Output the (x, y) coordinate of the center of the cell containing the given text.  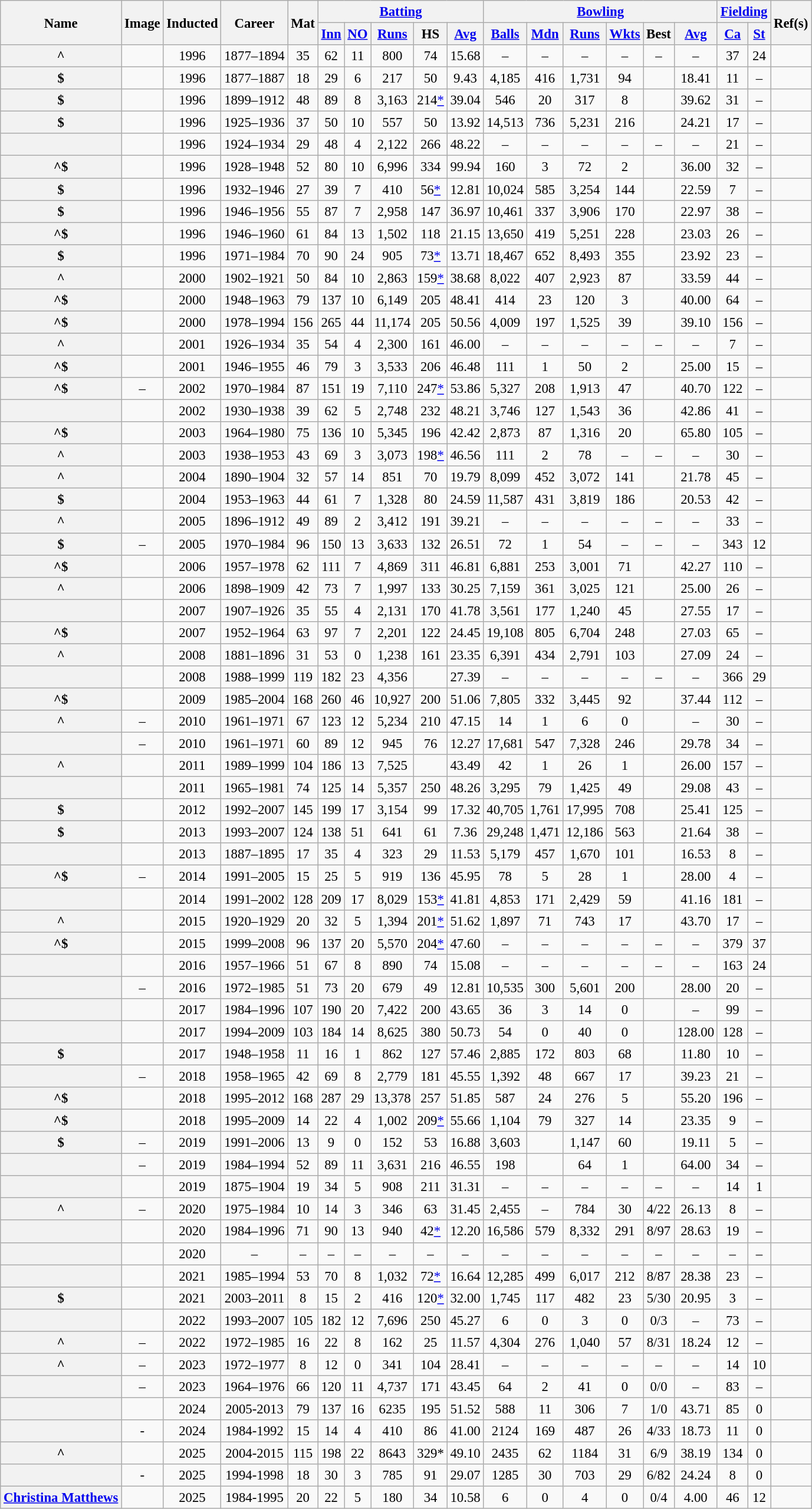
1948–1963 (255, 300)
43.65 (465, 1010)
16.53 (696, 855)
652 (545, 255)
59 (625, 899)
6/9 (659, 1454)
21.78 (696, 477)
147 (430, 211)
945 (393, 744)
43.71 (696, 1409)
37.44 (696, 699)
53.86 (465, 389)
150 (331, 544)
890 (393, 965)
1925–1936 (255, 123)
1994-1998 (255, 1475)
51.52 (465, 1409)
3,412 (393, 522)
32.00 (465, 1298)
51.85 (465, 1098)
124 (303, 832)
45.55 (465, 1076)
327 (585, 1121)
1,525 (585, 322)
4,304 (505, 1343)
3,603 (505, 1143)
323 (393, 855)
3,746 (505, 411)
784 (585, 1209)
NO (357, 34)
1926–1934 (255, 345)
2,885 (505, 1054)
228 (625, 234)
317 (585, 100)
117 (545, 1298)
153* (430, 899)
3,561 (505, 611)
8,332 (585, 1232)
Career (255, 22)
1184 (585, 1454)
0/4 (659, 1498)
940 (393, 1232)
65.80 (696, 433)
Fielding (744, 12)
23.03 (696, 234)
184 (331, 1032)
10.58 (465, 1498)
482 (585, 1298)
209 (331, 899)
94 (625, 78)
1957–1978 (255, 566)
2003–2011 (255, 1298)
743 (585, 921)
1984-1992 (255, 1431)
Inn (331, 34)
47 (625, 389)
1,394 (393, 921)
195 (430, 1409)
6,881 (505, 566)
1992–2007 (255, 810)
1,425 (585, 788)
27.39 (465, 677)
4/33 (659, 1431)
29,248 (505, 832)
99.94 (465, 167)
162 (393, 1343)
11.53 (465, 855)
1975–1984 (255, 1209)
199 (331, 810)
248 (625, 633)
265 (331, 322)
115 (303, 1454)
1875–1904 (255, 1187)
41.16 (696, 899)
157 (732, 766)
6,704 (585, 633)
4,009 (505, 322)
132 (430, 544)
28.41 (465, 1364)
8/97 (659, 1232)
8/87 (659, 1276)
St (760, 34)
18.73 (696, 1431)
110 (732, 566)
43.49 (465, 766)
2,122 (393, 145)
16.88 (465, 1143)
169 (545, 1431)
232 (430, 411)
55.66 (465, 1121)
2,131 (393, 611)
703 (585, 1475)
1,104 (505, 1121)
1948–1958 (255, 1054)
257 (430, 1098)
1932–1946 (255, 189)
641 (393, 832)
5,234 (393, 721)
5,251 (585, 234)
10,535 (505, 988)
2,300 (393, 345)
41.81 (465, 899)
Image (143, 22)
10,927 (393, 699)
Mdn (545, 34)
198* (430, 455)
1,392 (505, 1076)
19.79 (465, 477)
40.70 (696, 389)
2012 (192, 810)
7,159 (505, 588)
419 (545, 234)
64.00 (696, 1165)
585 (545, 189)
Ca (732, 34)
11,174 (393, 322)
253 (545, 566)
13,378 (393, 1098)
8,022 (505, 278)
1,913 (585, 389)
46.48 (465, 366)
18,467 (505, 255)
2,455 (505, 1209)
24.59 (465, 500)
1991–2005 (255, 877)
5,601 (585, 988)
180 (393, 1498)
73* (430, 255)
1877–1887 (255, 78)
3,154 (393, 810)
217 (393, 78)
204* (430, 943)
4.00 (696, 1498)
11.80 (696, 1054)
Best (659, 34)
45.27 (465, 1320)
8,493 (585, 255)
800 (393, 56)
75 (303, 433)
563 (625, 832)
1902–1921 (255, 278)
346 (393, 1209)
28 (585, 877)
2,923 (585, 278)
803 (585, 1054)
92 (625, 699)
6,996 (393, 167)
862 (393, 1054)
579 (545, 1232)
1896–1912 (255, 522)
380 (430, 1032)
5,345 (393, 433)
1946–1955 (255, 366)
785 (393, 1475)
1985–1994 (255, 1276)
206 (430, 366)
17,681 (505, 744)
Name (61, 22)
1957–1966 (255, 965)
306 (585, 1409)
27 (303, 189)
85 (732, 1409)
19.11 (696, 1143)
8,625 (393, 1032)
8643 (393, 1454)
1958–1965 (255, 1076)
5,357 (393, 788)
57.46 (465, 1054)
246 (625, 744)
159* (430, 278)
487 (585, 1431)
4,737 (393, 1387)
1,032 (393, 1276)
3,254 (585, 189)
905 (393, 255)
1,502 (393, 234)
7,696 (393, 1320)
1,471 (545, 832)
134 (732, 1454)
7,805 (505, 699)
49.10 (465, 1454)
1978–1994 (255, 322)
1,147 (585, 1143)
50.73 (465, 1032)
1,240 (585, 611)
3,906 (585, 211)
3,001 (585, 566)
4,356 (393, 677)
1946–1960 (255, 234)
0/3 (659, 1320)
1924–1934 (255, 145)
2435 (505, 1454)
26.13 (696, 1209)
46.81 (465, 566)
24.45 (465, 633)
28.38 (696, 1276)
1988–1999 (255, 677)
163 (732, 965)
27.55 (696, 611)
1,897 (505, 921)
1,040 (585, 1343)
546 (505, 100)
22.97 (696, 211)
1,745 (505, 1298)
65 (732, 633)
28.63 (696, 1232)
414 (505, 300)
7,422 (393, 1010)
2,873 (505, 433)
40,705 (505, 810)
38.68 (465, 278)
16,586 (505, 1232)
39.10 (696, 322)
260 (331, 699)
12.27 (465, 744)
1,731 (585, 78)
36.97 (465, 211)
72* (430, 1276)
7.36 (465, 832)
47.60 (465, 943)
15.68 (465, 56)
211 (430, 1187)
919 (393, 877)
18.41 (696, 78)
2004-2015 (255, 1454)
1972–1977 (255, 1364)
46.56 (465, 455)
107 (303, 1010)
0/0 (659, 1387)
41.00 (465, 1431)
29.07 (465, 1475)
151 (331, 389)
2,201 (393, 633)
5,327 (505, 389)
209* (430, 1121)
1920–1929 (255, 921)
68 (625, 1054)
10,461 (505, 211)
1,002 (393, 1121)
3,073 (393, 455)
25.41 (696, 810)
31.45 (465, 1209)
48.26 (465, 788)
46.55 (465, 1165)
13,650 (505, 234)
40 (585, 1032)
1953–1963 (255, 500)
1991–2002 (255, 899)
1899–1912 (255, 100)
13.92 (465, 123)
5/30 (659, 1298)
2124 (505, 1431)
452 (545, 477)
908 (393, 1187)
212 (625, 1276)
21.15 (465, 234)
5,231 (585, 123)
6,149 (393, 300)
43.45 (465, 1387)
190 (331, 1010)
22.59 (696, 189)
197 (545, 322)
38.19 (696, 1454)
547 (545, 744)
291 (625, 1232)
1984–1994 (255, 1165)
3,072 (585, 477)
1984-1995 (255, 1498)
2,958 (393, 211)
5,179 (505, 855)
20.53 (696, 500)
Balls (505, 34)
50.56 (465, 322)
36.00 (696, 167)
3,163 (393, 100)
24.24 (696, 1475)
39.04 (465, 100)
39.23 (696, 1076)
39.62 (696, 100)
26.51 (465, 544)
83 (732, 1387)
329* (430, 1454)
13.71 (465, 255)
12.20 (465, 1232)
3,295 (505, 788)
Batting (401, 12)
2009 (192, 699)
9.43 (465, 78)
355 (625, 255)
1971–1984 (255, 255)
Christina Matthews (61, 1498)
2,791 (585, 655)
2,863 (393, 278)
1946–1956 (255, 211)
332 (545, 699)
48.22 (465, 145)
2,748 (393, 411)
152 (393, 1143)
587 (505, 1098)
431 (545, 500)
1995–2009 (255, 1121)
Bowling (600, 12)
47.15 (465, 721)
56* (430, 189)
1/0 (659, 1409)
27.03 (696, 633)
33 (732, 522)
361 (545, 588)
29.78 (696, 744)
17,995 (585, 810)
2,779 (393, 1076)
667 (585, 1076)
8,029 (393, 899)
6,391 (505, 655)
287 (331, 1098)
21.64 (696, 832)
1,670 (585, 855)
145 (303, 810)
2,429 (585, 899)
1907–1926 (255, 611)
11,587 (505, 500)
112 (732, 699)
1887–1895 (255, 855)
42* (430, 1232)
42.42 (465, 433)
120* (430, 1298)
1989–1999 (255, 766)
97 (331, 633)
851 (393, 477)
1898–1909 (255, 588)
1930–1938 (255, 411)
1965–1981 (255, 788)
16.64 (465, 1276)
55.20 (696, 1098)
Mat (303, 22)
1928–1948 (255, 167)
3,533 (393, 366)
247* (430, 389)
4,869 (393, 566)
86 (430, 1431)
6235 (393, 1409)
210 (430, 721)
379 (732, 943)
6/82 (659, 1475)
141 (625, 477)
1938–1953 (255, 455)
708 (625, 810)
679 (393, 988)
39.21 (465, 522)
1,328 (393, 500)
118 (430, 234)
123 (331, 721)
45.95 (465, 877)
5,570 (393, 943)
434 (545, 655)
1,543 (585, 411)
23.92 (696, 255)
133 (430, 588)
46.00 (465, 345)
1985–2004 (255, 699)
3,445 (585, 699)
343 (732, 544)
1881–1896 (255, 655)
51.06 (465, 699)
1964–1976 (255, 1387)
8,099 (505, 477)
1877–1894 (255, 56)
4/22 (659, 1209)
48.21 (465, 411)
3,819 (585, 500)
29.08 (696, 788)
366 (732, 677)
Wkts (625, 34)
1285 (505, 1475)
26.00 (696, 766)
3,633 (393, 544)
1994–2009 (255, 1032)
311 (430, 566)
15.08 (465, 965)
31.31 (465, 1187)
91 (430, 1475)
1,761 (545, 810)
10,024 (505, 189)
41.78 (465, 611)
1,316 (585, 433)
7,525 (393, 766)
499 (545, 1276)
40.00 (696, 300)
1,997 (393, 588)
1995–2012 (255, 1098)
121 (625, 588)
Inducted (192, 22)
119 (303, 677)
1964–1980 (255, 433)
805 (545, 633)
736 (545, 123)
48.41 (465, 300)
172 (545, 1054)
30.25 (465, 588)
1952–1964 (255, 633)
12,285 (505, 1276)
20.95 (696, 1298)
160 (505, 167)
341 (393, 1364)
201* (430, 921)
266 (430, 145)
214* (430, 100)
7,110 (393, 389)
101 (625, 855)
557 (393, 123)
42.27 (696, 566)
43.70 (696, 921)
8/31 (659, 1343)
588 (505, 1409)
128.00 (696, 1032)
1890–1904 (255, 477)
177 (545, 611)
18.24 (696, 1343)
1999–2008 (255, 943)
33.59 (696, 278)
3,631 (393, 1165)
7,328 (585, 744)
51.62 (465, 921)
Ref(s) (791, 22)
17.32 (465, 810)
14,513 (505, 123)
12,186 (585, 832)
42.86 (696, 411)
24.21 (696, 123)
337 (545, 211)
11.57 (465, 1343)
138 (331, 832)
457 (545, 855)
407 (545, 278)
334 (430, 167)
27.09 (696, 655)
208 (545, 389)
6,017 (585, 1276)
3,025 (585, 588)
300 (545, 988)
1991–2006 (255, 1143)
76 (430, 744)
1,238 (393, 655)
4,185 (505, 78)
19,108 (505, 633)
4,853 (505, 899)
2005-2013 (255, 1409)
HS (430, 34)
191 (430, 522)
66 (303, 1387)
144 (625, 189)
